Find where the given text appears and provide that cell's center as [x, y] coordinate. 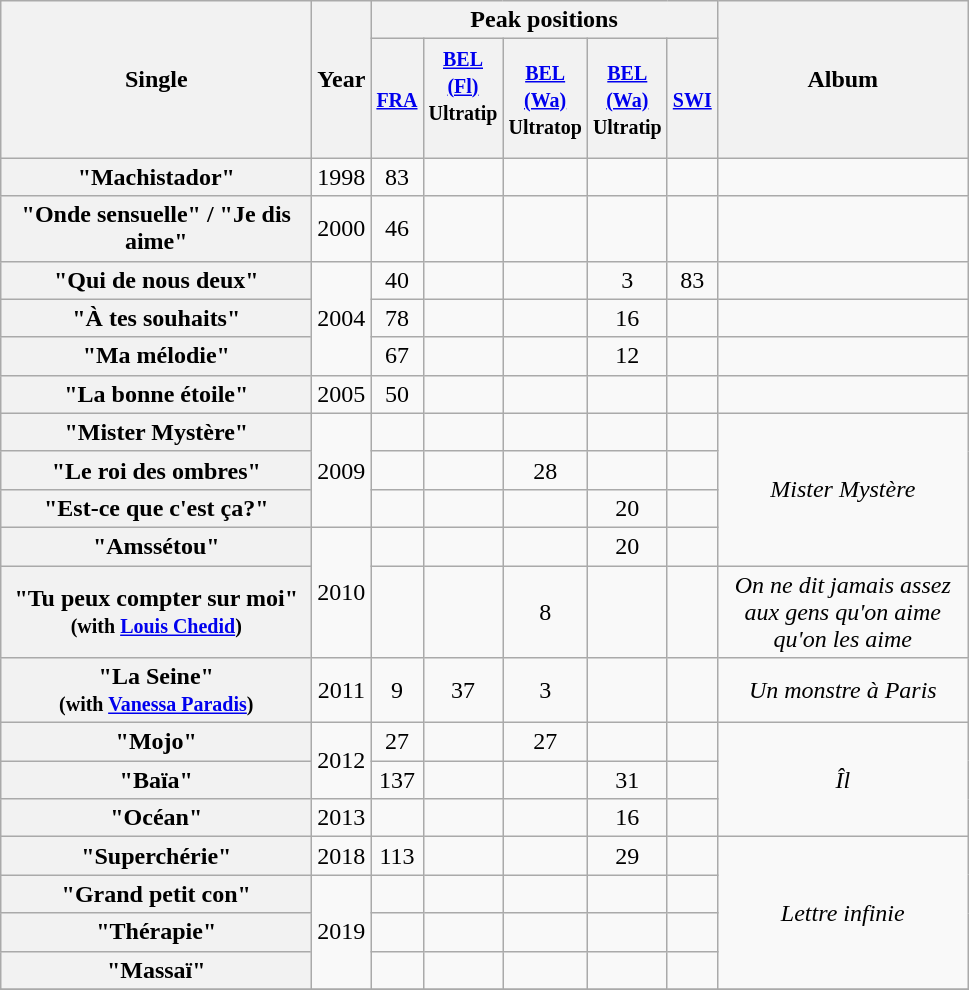
40 [397, 280]
Peak positions [544, 20]
"Le roi des ombres" [156, 470]
37 [463, 690]
BEL (Wa)Ultratip [627, 98]
Lettre infinie [842, 913]
"Ma mélodie" [156, 356]
29 [627, 856]
Mister Mystère [842, 489]
"Grand petit con" [156, 894]
"La bonne étoile" [156, 394]
"Est-ce que c'est ça?" [156, 508]
2000 [342, 228]
2010 [342, 592]
"Qui de nous deux" [156, 280]
78 [397, 318]
28 [545, 470]
113 [397, 856]
2009 [342, 470]
2011 [342, 690]
Single [156, 80]
"Tu peux compter sur moi" (with Louis Chedid) [156, 612]
BEL (Wa)Ultratop [545, 98]
"À tes souhaits" [156, 318]
2005 [342, 394]
"Superchérie" [156, 856]
Un monstre à Paris [842, 690]
Îl [842, 780]
8 [545, 612]
"Océan" [156, 818]
"La Seine" (with Vanessa Paradis) [156, 690]
67 [397, 356]
"Amssétou" [156, 546]
2013 [342, 818]
"Machistador" [156, 177]
2012 [342, 761]
"Massaï" [156, 970]
"Mister Mystère" [156, 432]
SWI [692, 98]
1998 [342, 177]
BEL (Fl)Ultratip [463, 98]
137 [397, 780]
12 [627, 356]
2019 [342, 932]
50 [397, 394]
Album [842, 80]
Year [342, 80]
"Thérapie" [156, 932]
9 [397, 690]
"Mojo" [156, 742]
"Baïa" [156, 780]
On ne dit jamais assez aux gens qu'on aime qu'on les aime [842, 612]
2004 [342, 318]
46 [397, 228]
"Onde sensuelle" / "Je dis aime" [156, 228]
31 [627, 780]
2018 [342, 856]
FRA [397, 98]
